Return the [X, Y] coordinate for the center point of the cell that contains the specified text.  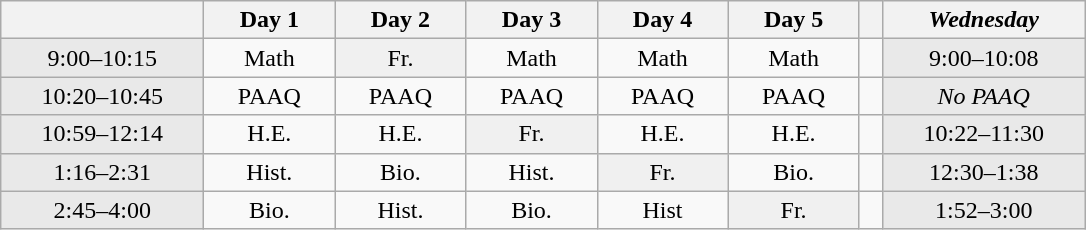
1:16–2:31 [102, 172]
Hist [662, 210]
10:59–12:14 [102, 134]
12:30–1:38 [984, 172]
9:00–10:15 [102, 58]
1:52–3:00 [984, 210]
Day 5 [794, 20]
No PAAQ [984, 96]
Day 4 [662, 20]
Day 3 [532, 20]
9:00–10:08 [984, 58]
2:45–4:00 [102, 210]
Day 2 [400, 20]
10:22–11:30 [984, 134]
Wednesday [984, 20]
Day 1 [270, 20]
10:20–10:45 [102, 96]
